From the cell containing the given text, extract its center point as [X, Y] coordinate. 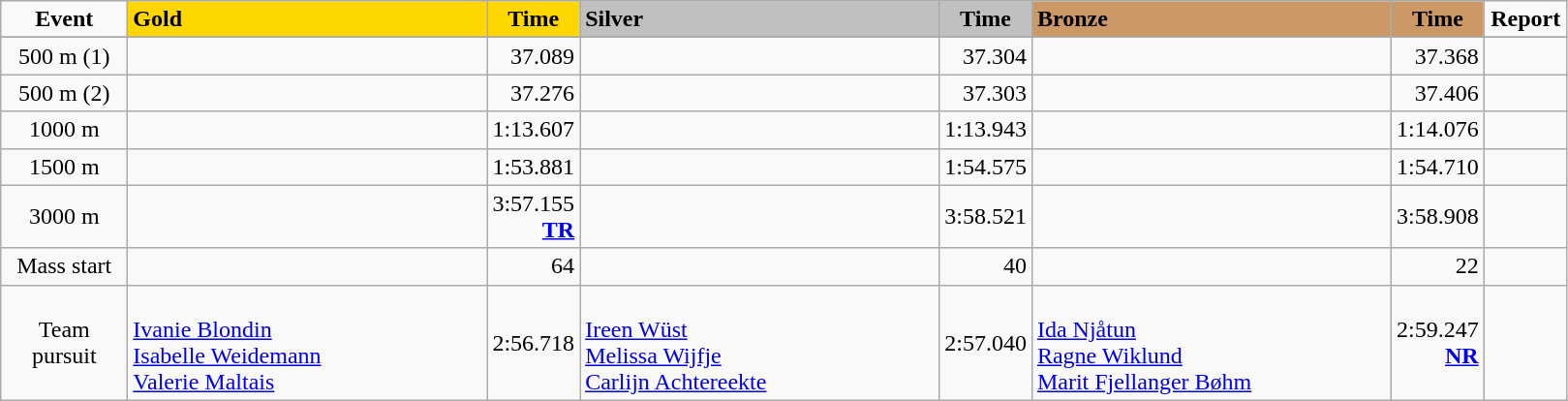
Gold [308, 19]
1:14.076 [1437, 130]
40 [986, 266]
37.303 [986, 93]
1500 m [64, 167]
Event [64, 19]
Ida NjåtunRagne WiklundMarit Fjellanger Bøhm [1211, 343]
Team pursuit [64, 343]
Ivanie BlondinIsabelle WeidemannValerie Maltais [308, 343]
Ireen WüstMelissa WijfjeCarlijn Achtereekte [759, 343]
3:58.521 [986, 217]
1:53.881 [534, 167]
2:57.040 [986, 343]
1000 m [64, 130]
37.304 [986, 56]
2:59.247NR [1437, 343]
2:56.718 [534, 343]
1:13.943 [986, 130]
1:13.607 [534, 130]
64 [534, 266]
22 [1437, 266]
37.089 [534, 56]
3:58.908 [1437, 217]
3:57.155TR [534, 217]
Report [1525, 19]
500 m (1) [64, 56]
1:54.710 [1437, 167]
Bronze [1211, 19]
500 m (2) [64, 93]
1:54.575 [986, 167]
37.276 [534, 93]
37.368 [1437, 56]
Silver [759, 19]
3000 m [64, 217]
Mass start [64, 266]
37.406 [1437, 93]
